Return the (x, y) coordinate for the center point of the cell that contains the specified text.  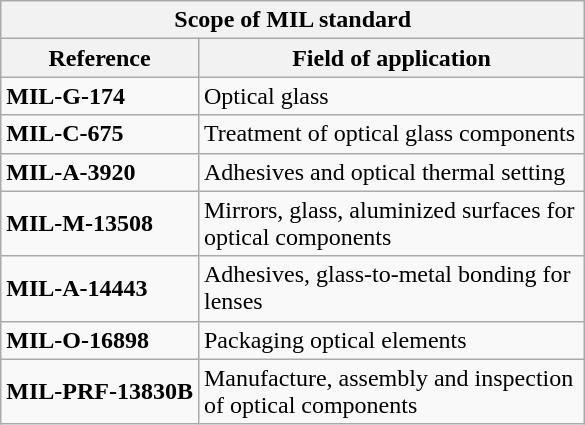
MIL-M-13508 (100, 224)
MIL-A-3920 (100, 172)
Scope of MIL standard (293, 20)
Reference (100, 58)
Treatment of optical glass components (391, 134)
MIL-PRF-13830B (100, 392)
Optical glass (391, 96)
MIL-O-16898 (100, 340)
Adhesives, glass-to-metal bonding for lenses (391, 288)
Packaging optical elements (391, 340)
MIL-A-14443 (100, 288)
Field of application (391, 58)
Mirrors, glass, aluminized surfaces for optical components (391, 224)
MIL-G-174 (100, 96)
Manufacture, assembly and inspection of optical components (391, 392)
Adhesives and optical thermal setting (391, 172)
MIL-C-675 (100, 134)
